Locate the cell with the specified text and output its (x, y) center coordinate. 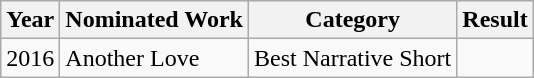
Another Love (154, 58)
2016 (30, 58)
Category (352, 20)
Best Narrative Short (352, 58)
Result (495, 20)
Year (30, 20)
Nominated Work (154, 20)
